Capture the cell that displays the provided text and extract its [X, Y] central coordinate. 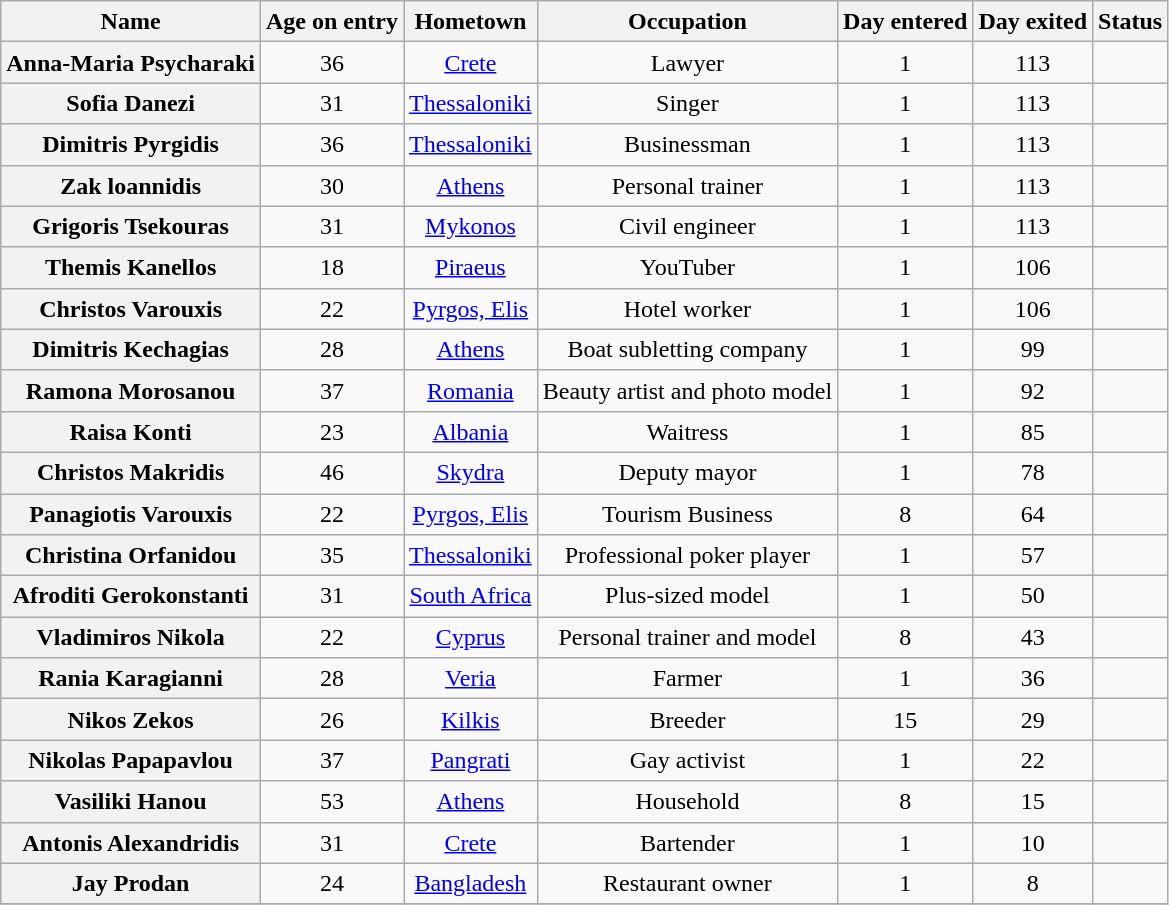
Rania Karagianni [131, 678]
46 [332, 472]
Beauty artist and photo model [687, 390]
85 [1033, 432]
Antonis Alexandridis [131, 842]
Gay activist [687, 760]
Sofia Danezi [131, 104]
Restaurant owner [687, 884]
Bartender [687, 842]
Raisa Konti [131, 432]
Christos Varouxis [131, 308]
Hometown [471, 22]
99 [1033, 350]
Hotel worker [687, 308]
Deputy mayor [687, 472]
30 [332, 186]
Anna-Maria Psycharaki [131, 62]
Themis Kanellos [131, 268]
Pangrati [471, 760]
Personal trainer and model [687, 638]
Vladimiros Nikola [131, 638]
Kilkis [471, 720]
Christina Orfanidou [131, 556]
Day exited [1033, 22]
Household [687, 802]
Lawyer [687, 62]
Boat subletting company [687, 350]
Civil engineer [687, 226]
Romania [471, 390]
Panagiotis Varouxis [131, 514]
Nikos Zekos [131, 720]
Name [131, 22]
Personal trainer [687, 186]
50 [1033, 596]
Grigoris Tsekouras [131, 226]
Plus-sized model [687, 596]
Mykonos [471, 226]
Bangladesh [471, 884]
Jay Prodan [131, 884]
Cyprus [471, 638]
Singer [687, 104]
Dimitris Kechagias [131, 350]
Zak loannidis [131, 186]
53 [332, 802]
Afroditi Gerokonstanti [131, 596]
Breeder [687, 720]
YouTuber [687, 268]
Skydra [471, 472]
18 [332, 268]
26 [332, 720]
Age on entry [332, 22]
Waitress [687, 432]
Tourism Business [687, 514]
South Africa [471, 596]
Businessman [687, 144]
Professional poker player [687, 556]
35 [332, 556]
Nikolas Papapavlou [131, 760]
Christos Makridis [131, 472]
Piraeus [471, 268]
64 [1033, 514]
57 [1033, 556]
Status [1130, 22]
Albania [471, 432]
43 [1033, 638]
78 [1033, 472]
Veria [471, 678]
23 [332, 432]
Ramona Morosanou [131, 390]
Farmer [687, 678]
92 [1033, 390]
Dimitris Pyrgidis [131, 144]
Vasiliki Hanou [131, 802]
Day entered [906, 22]
Occupation [687, 22]
29 [1033, 720]
24 [332, 884]
10 [1033, 842]
